Search for the cell housing the specified text and yield its [X, Y] center coordinate. 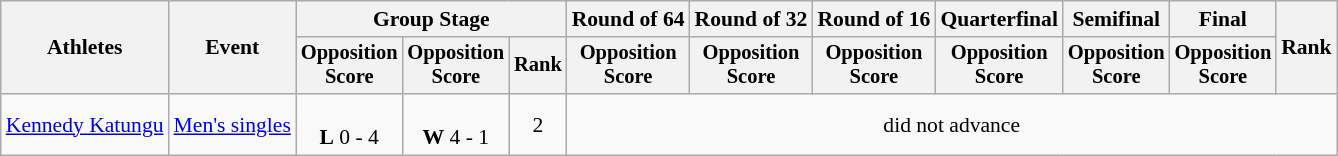
Semifinal [1116, 19]
Group Stage [432, 19]
Final [1224, 19]
Round of 64 [628, 19]
2 [538, 124]
W 4 - 1 [456, 124]
Round of 32 [752, 19]
Men's singles [232, 124]
Round of 16 [874, 19]
did not advance [952, 124]
Event [232, 48]
Quarterfinal [999, 19]
Kennedy Katungu [85, 124]
Athletes [85, 48]
L 0 - 4 [350, 124]
